Determine the [x, y] coordinate at the center of the cell enclosing the given text.  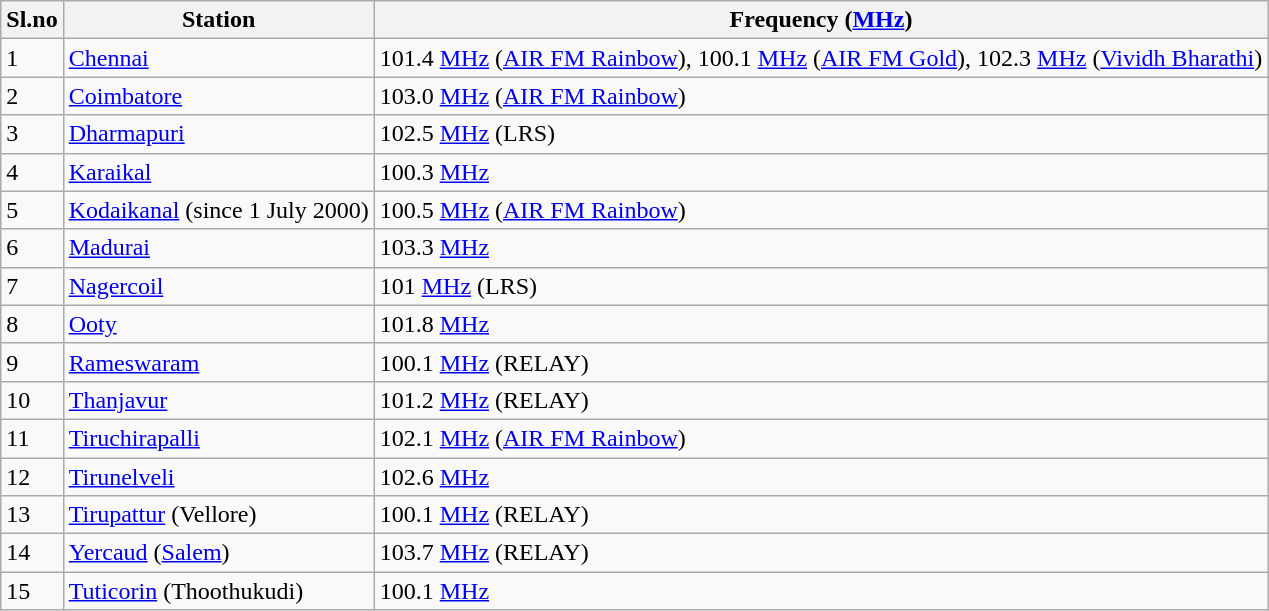
7 [32, 286]
Chennai [218, 58]
Tirupattur (Vellore) [218, 515]
8 [32, 324]
101.8 MHz [821, 324]
4 [32, 172]
103.0 MHz (AIR FM Rainbow) [821, 96]
Ooty [218, 324]
5 [32, 210]
Station [218, 20]
Thanjavur [218, 400]
14 [32, 553]
100.1 MHz [821, 591]
6 [32, 248]
Frequency (MHz) [821, 20]
Tiruchirapalli [218, 438]
Nagercoil [218, 286]
9 [32, 362]
Rameswaram [218, 362]
12 [32, 477]
Sl.no [32, 20]
102.5 MHz (LRS) [821, 134]
3 [32, 134]
101.4 MHz (AIR FM Rainbow), 100.1 MHz (AIR FM Gold), 102.3 MHz (Vividh Bharathi) [821, 58]
101.2 MHz (RELAY) [821, 400]
13 [32, 515]
101 MHz (LRS) [821, 286]
1 [32, 58]
Tuticorin (Thoothukudi) [218, 591]
Madurai [218, 248]
Coimbatore [218, 96]
Kodaikanal (since 1 July 2000) [218, 210]
Tirunelveli [218, 477]
102.1 MHz (AIR FM Rainbow) [821, 438]
103.7 MHz (RELAY) [821, 553]
11 [32, 438]
100.5 MHz (AIR FM Rainbow) [821, 210]
10 [32, 400]
Yercaud (Salem) [218, 553]
103.3 MHz [821, 248]
Karaikal [218, 172]
2 [32, 96]
Dharmapuri [218, 134]
102.6 MHz [821, 477]
15 [32, 591]
100.3 MHz [821, 172]
